Find where the given text appears and provide that cell's center as (X, Y) coordinate. 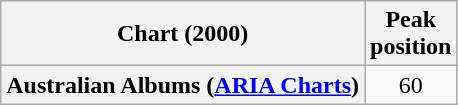
Peakposition (411, 34)
Australian Albums (ARIA Charts) (183, 85)
Chart (2000) (183, 34)
60 (411, 85)
